Scan for the cell matching the given text and deliver its [X, Y] coordinate at center. 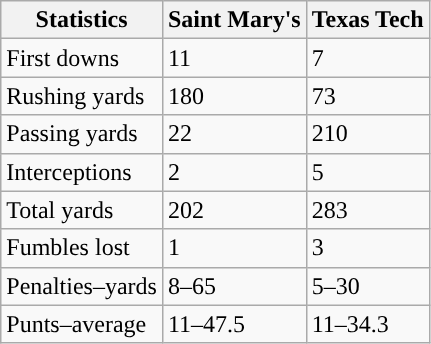
283 [368, 210]
Statistics [82, 20]
8–65 [234, 286]
Fumbles lost [82, 248]
5–30 [368, 286]
5 [368, 172]
Rushing yards [82, 96]
11 [234, 58]
11–47.5 [234, 324]
7 [368, 58]
Passing yards [82, 134]
Texas Tech [368, 20]
Penalties–yards [82, 286]
Saint Mary's [234, 20]
2 [234, 172]
210 [368, 134]
202 [234, 210]
180 [234, 96]
1 [234, 248]
3 [368, 248]
First downs [82, 58]
11–34.3 [368, 324]
Total yards [82, 210]
Interceptions [82, 172]
73 [368, 96]
Punts–average [82, 324]
22 [234, 134]
